Find where the given text appears and provide that cell's center as [x, y] coordinate. 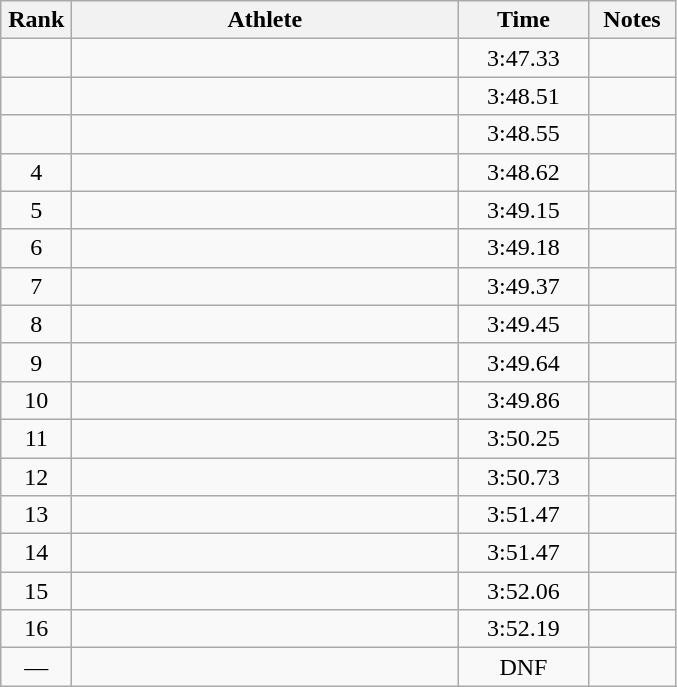
DNF [524, 667]
Athlete [265, 20]
3:52.19 [524, 629]
14 [36, 553]
12 [36, 477]
11 [36, 438]
3:49.64 [524, 362]
3:49.86 [524, 400]
3:48.51 [524, 96]
Notes [632, 20]
3:47.33 [524, 58]
7 [36, 286]
3:50.25 [524, 438]
4 [36, 172]
8 [36, 324]
5 [36, 210]
3:48.55 [524, 134]
3:48.62 [524, 172]
13 [36, 515]
3:49.45 [524, 324]
3:49.37 [524, 286]
Time [524, 20]
3:49.15 [524, 210]
3:49.18 [524, 248]
10 [36, 400]
Rank [36, 20]
3:52.06 [524, 591]
9 [36, 362]
3:50.73 [524, 477]
16 [36, 629]
6 [36, 248]
— [36, 667]
15 [36, 591]
